Determine the (X, Y) coordinate at the center of the cell enclosing the given text.  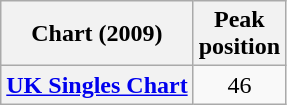
UK Singles Chart (97, 85)
Peakposition (239, 34)
46 (239, 85)
Chart (2009) (97, 34)
